For the text-containing cell, return its midpoint in [X, Y] coordinate format. 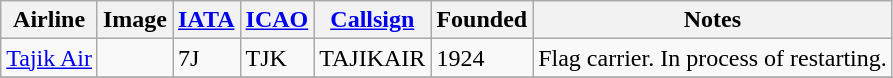
TAJIKAIR [372, 58]
Notes [713, 20]
7J [206, 58]
Image [134, 20]
TJK [277, 58]
Flag carrier. In process of restarting. [713, 58]
Tajik Air [50, 58]
Airline [50, 20]
Founded [482, 20]
IATA [206, 20]
1924 [482, 58]
Callsign [372, 20]
ICAO [277, 20]
